Search for the cell housing the specified text and yield its [x, y] center coordinate. 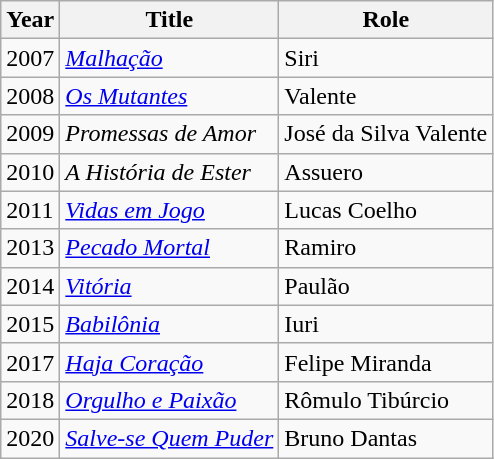
2018 [30, 400]
Year [30, 20]
José da Silva Valente [386, 134]
Salve-se Quem Puder [170, 438]
Ramiro [386, 248]
Siri [386, 58]
Promessas de Amor [170, 134]
Vitória [170, 286]
Malhação [170, 58]
Role [386, 20]
2008 [30, 96]
Assuero [386, 172]
2014 [30, 286]
Vidas em Jogo [170, 210]
2013 [30, 248]
Haja Coração [170, 362]
2020 [30, 438]
Lucas Coelho [386, 210]
Bruno Dantas [386, 438]
2017 [30, 362]
2015 [30, 324]
A História de Ester [170, 172]
Felipe Miranda [386, 362]
Paulão [386, 286]
2010 [30, 172]
2009 [30, 134]
Pecado Mortal [170, 248]
Rômulo Tibúrcio [386, 400]
Orgulho e Paixão [170, 400]
Os Mutantes [170, 96]
2007 [30, 58]
Babilônia [170, 324]
Valente [386, 96]
Title [170, 20]
2011 [30, 210]
Iuri [386, 324]
